Search for the cell housing the specified text and yield its [x, y] center coordinate. 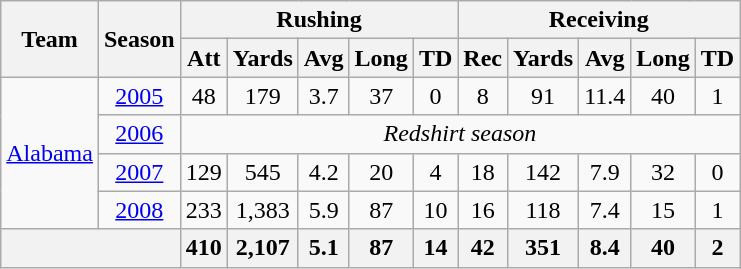
7.9 [605, 172]
16 [483, 210]
118 [544, 210]
1,383 [262, 210]
Season [139, 39]
20 [381, 172]
2007 [139, 172]
3.7 [324, 96]
15 [663, 210]
545 [262, 172]
4.2 [324, 172]
2008 [139, 210]
8.4 [605, 248]
2 [717, 248]
14 [435, 248]
32 [663, 172]
37 [381, 96]
2005 [139, 96]
129 [204, 172]
Redshirt season [460, 134]
10 [435, 210]
Rushing [319, 20]
142 [544, 172]
410 [204, 248]
48 [204, 96]
Att [204, 58]
2006 [139, 134]
Alabama [50, 153]
233 [204, 210]
Team [50, 39]
351 [544, 248]
91 [544, 96]
5.9 [324, 210]
4 [435, 172]
7.4 [605, 210]
42 [483, 248]
Rec [483, 58]
18 [483, 172]
2,107 [262, 248]
11.4 [605, 96]
8 [483, 96]
Receiving [599, 20]
5.1 [324, 248]
179 [262, 96]
